Scan for the cell matching the given text and deliver its [X, Y] coordinate at center. 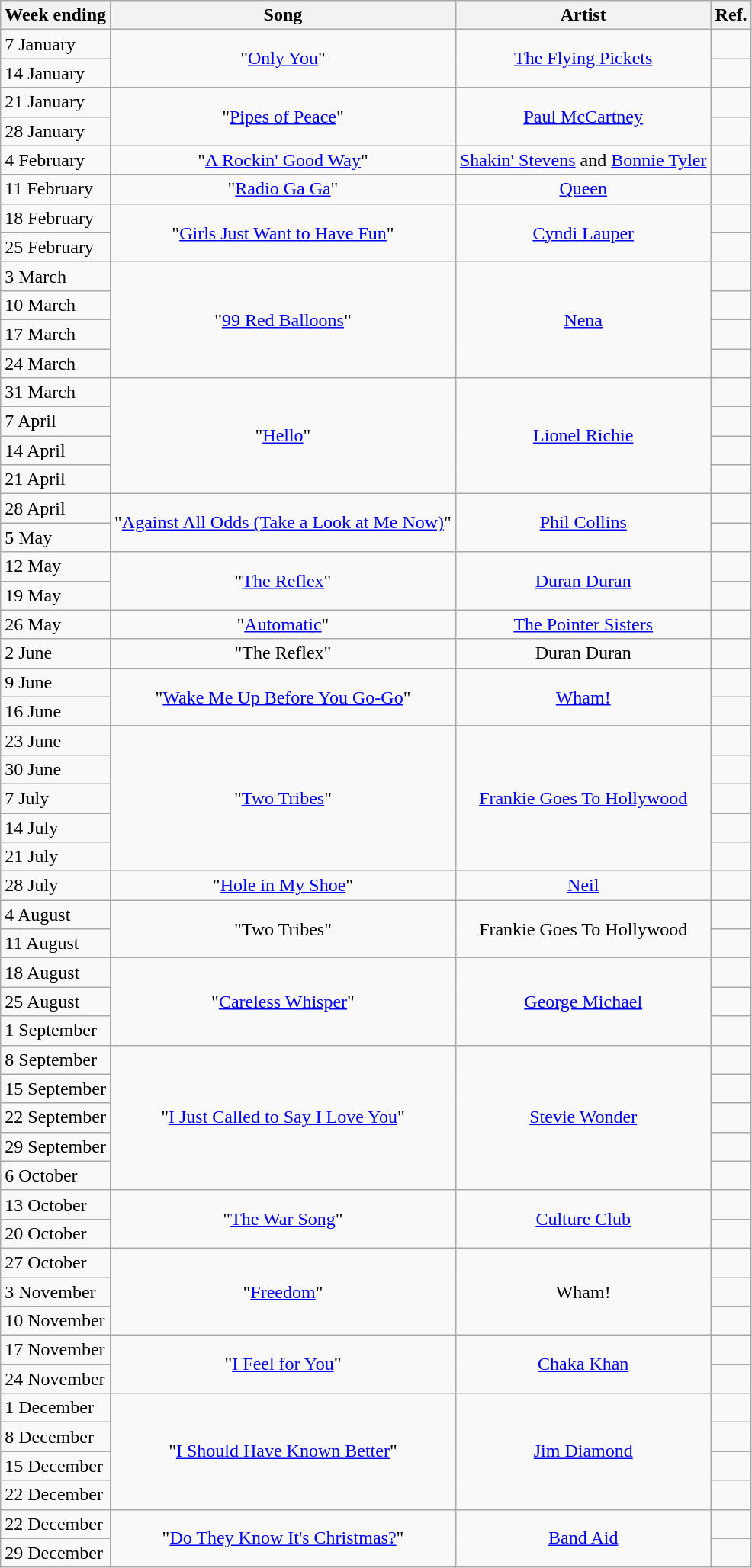
Culture Club [583, 1219]
23 June [56, 740]
29 December [56, 1553]
"Automatic" [284, 624]
"Pipes of Peace" [284, 117]
Neil [583, 886]
6 October [56, 1175]
1 December [56, 1408]
Song [284, 15]
Paul McCartney [583, 117]
The Pointer Sisters [583, 624]
21 July [56, 857]
Jim Diamond [583, 1451]
"I Feel for You" [284, 1364]
Band Aid [583, 1538]
"Girls Just Want to Have Fun" [284, 232]
17 March [56, 334]
"Wake Me Up Before You Go-Go" [284, 697]
4 February [56, 160]
13 October [56, 1204]
28 July [56, 886]
28 January [56, 131]
30 June [56, 769]
19 May [56, 595]
"Hole in My Shoe" [284, 886]
22 September [56, 1117]
8 December [56, 1437]
10 March [56, 305]
15 September [56, 1089]
25 February [56, 247]
2 June [56, 653]
10 November [56, 1321]
Chaka Khan [583, 1364]
"Against All Odds (Take a Look at Me Now)" [284, 523]
"Radio Ga Ga" [284, 189]
31 March [56, 393]
7 April [56, 422]
3 November [56, 1292]
24 March [56, 364]
11 February [56, 189]
14 July [56, 827]
"99 Red Balloons" [284, 319]
17 November [56, 1350]
11 August [56, 944]
"I Just Called to Say I Love You" [284, 1117]
4 August [56, 915]
Ref. [731, 15]
5 May [56, 537]
"A Rockin' Good Way" [284, 160]
28 April [56, 508]
Stevie Wonder [583, 1117]
"The War Song" [284, 1219]
25 August [56, 1002]
Shakin' Stevens and Bonnie Tyler [583, 160]
"Hello" [284, 436]
Artist [583, 15]
8 September [56, 1060]
18 February [56, 218]
3 March [56, 276]
"I Should Have Known Better" [284, 1451]
15 December [56, 1466]
21 April [56, 479]
Week ending [56, 15]
14 January [56, 73]
Queen [583, 189]
9 June [56, 682]
"Do They Know It's Christmas?" [284, 1538]
7 July [56, 798]
"Freedom" [284, 1291]
14 April [56, 451]
George Michael [583, 1002]
16 June [56, 711]
18 August [56, 973]
1 September [56, 1031]
12 May [56, 566]
7 January [56, 44]
29 September [56, 1146]
21 January [56, 102]
26 May [56, 624]
The Flying Pickets [583, 59]
20 October [56, 1233]
24 November [56, 1379]
Nena [583, 319]
"Careless Whisper" [284, 1002]
"Only You" [284, 59]
Phil Collins [583, 523]
27 October [56, 1262]
Cyndi Lauper [583, 232]
Lionel Richie [583, 436]
